Scan for the cell matching the given text and deliver its [X, Y] coordinate at center. 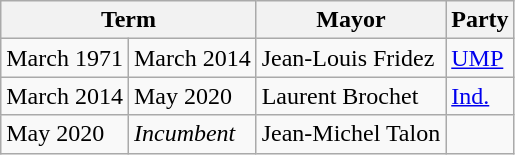
March 1971 [65, 58]
Party [480, 20]
UMP [480, 58]
Term [128, 20]
Incumbent [192, 134]
Mayor [351, 20]
Ind. [480, 96]
Jean-Louis Fridez [351, 58]
Jean-Michel Talon [351, 134]
Laurent Brochet [351, 96]
